Provide the (X, Y) coordinate of the cell's center where the given text is located.  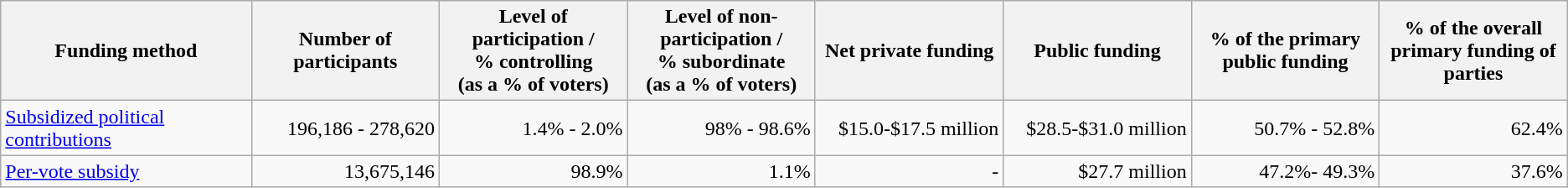
50.7% - 52.8% (1285, 128)
62.4% (1474, 128)
1.4% - 2.0% (533, 128)
Level of participation /% controlling(as a % of voters) (533, 50)
$15.0-$17.5 million (909, 128)
- (909, 171)
$28.5-$31.0 million (1097, 128)
Number of participants (345, 50)
% of the primary public funding (1285, 50)
Subsidized political contributions (126, 128)
37.6% (1474, 171)
Per-vote subsidy (126, 171)
Level of non-participation / % subordinate(as a % of voters) (721, 50)
196,186 - 278,620 (345, 128)
% of the overall primary funding of parties (1474, 50)
98% - 98.6% (721, 128)
98.9% (533, 171)
$27.7 million (1097, 171)
Funding method (126, 50)
13,675,146 (345, 171)
Net private funding (909, 50)
47.2%- 49.3% (1285, 171)
Public funding (1097, 50)
1.1% (721, 171)
